Determine the [x, y] coordinate at the center of the cell enclosing the given text.  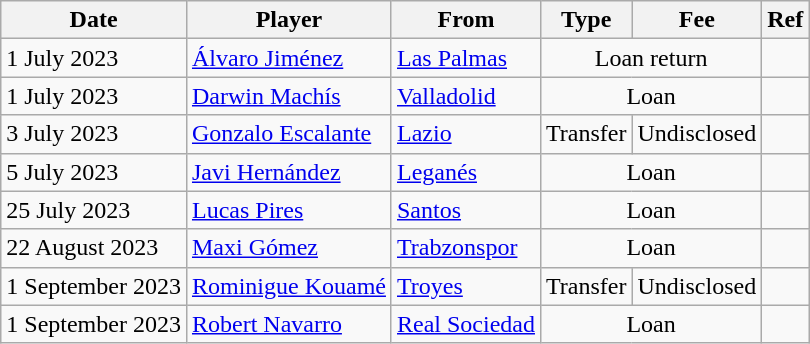
Date [94, 20]
3 July 2023 [94, 134]
Lazio [466, 134]
Gonzalo Escalante [288, 134]
Javi Hernández [288, 172]
Type [586, 20]
Valladolid [466, 96]
Leganés [466, 172]
Maxi Gómez [288, 248]
From [466, 20]
Trabzonspor [466, 248]
22 August 2023 [94, 248]
Loan return [650, 58]
Lucas Pires [288, 210]
Darwin Machís [288, 96]
Robert Navarro [288, 324]
Ref [786, 20]
Santos [466, 210]
Fee [697, 20]
Troyes [466, 286]
25 July 2023 [94, 210]
Real Sociedad [466, 324]
Player [288, 20]
Álvaro Jiménez [288, 58]
5 July 2023 [94, 172]
Rominigue Kouamé [288, 286]
Las Palmas [466, 58]
